Determine the (X, Y) coordinate at the center of the cell enclosing the given text.  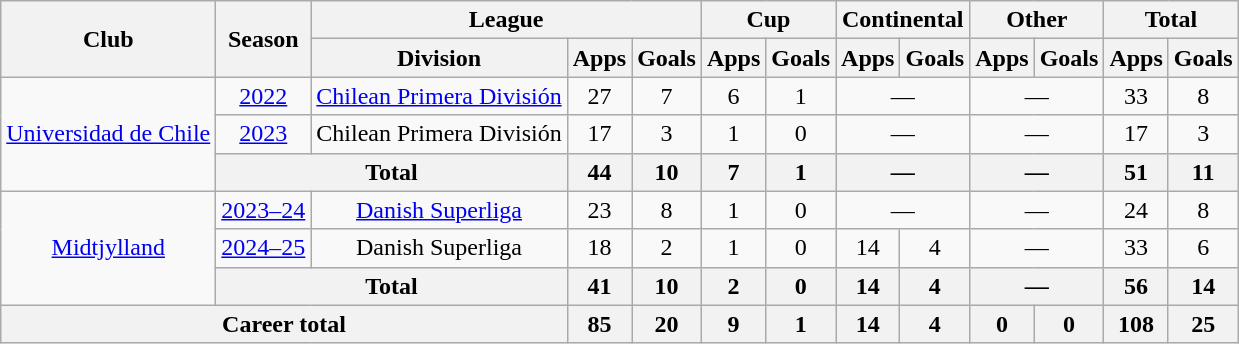
2022 (264, 96)
Season (264, 39)
56 (1136, 286)
Cup (768, 20)
Midtjylland (108, 248)
85 (599, 324)
2023–24 (264, 210)
27 (599, 96)
Club (108, 39)
Continental (903, 20)
League (506, 20)
2023 (264, 134)
9 (733, 324)
Division (439, 58)
Universidad de Chile (108, 134)
44 (599, 172)
Career total (284, 324)
20 (667, 324)
11 (1203, 172)
51 (1136, 172)
23 (599, 210)
41 (599, 286)
18 (599, 248)
2024–25 (264, 248)
24 (1136, 210)
25 (1203, 324)
Other (1037, 20)
108 (1136, 324)
